Search for the cell housing the specified text and yield its [X, Y] center coordinate. 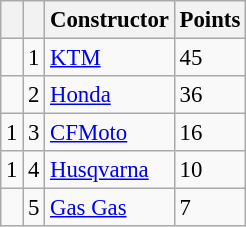
5 [34, 208]
Honda [110, 95]
16 [210, 133]
Husqvarna [110, 170]
36 [210, 95]
KTM [110, 58]
4 [34, 170]
Gas Gas [110, 208]
Constructor [110, 20]
3 [34, 133]
Points [210, 20]
CFMoto [110, 133]
10 [210, 170]
2 [34, 95]
45 [210, 58]
7 [210, 208]
